Identify which cell holds the provided text, then report its [x, y] central coordinate. 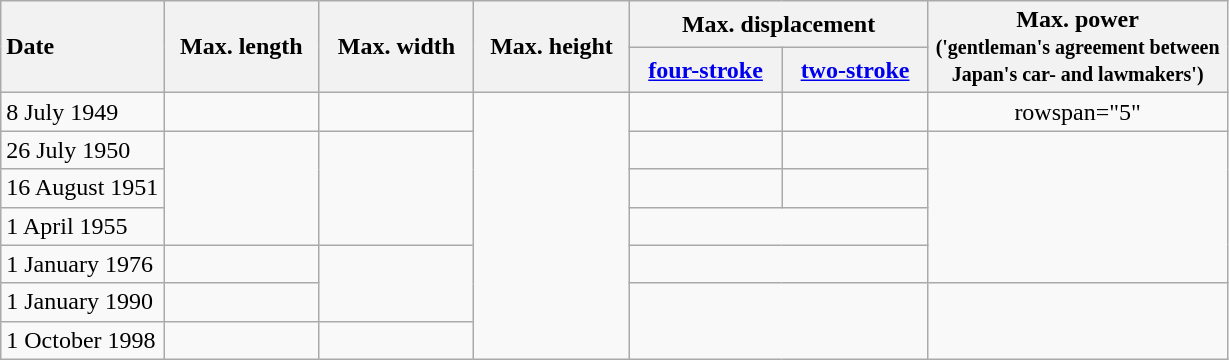
Max. displacement [778, 24]
Date [82, 47]
rowspan="5" [1078, 112]
1 October 1998 [82, 340]
Max. height [552, 47]
1 April 1955 [82, 226]
Max. width [396, 47]
two-stroke [855, 70]
26 July 1950 [82, 150]
16 August 1951 [82, 188]
Max. power('gentleman's agreement between Japan's car- and lawmakers') [1078, 47]
Max. length [242, 47]
1 January 1990 [82, 302]
four-stroke [706, 70]
1 January 1976 [82, 264]
8 July 1949 [82, 112]
